Capture the cell that displays the provided text and extract its (x, y) central coordinate. 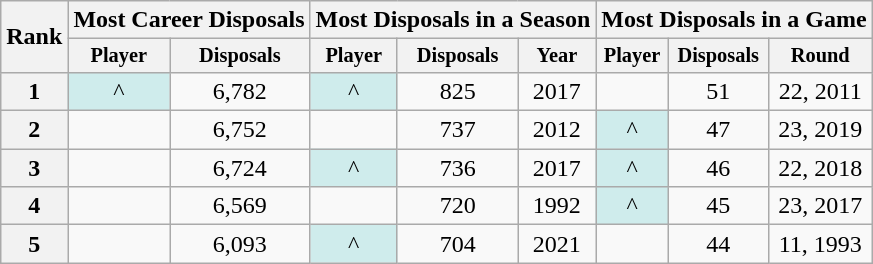
Year (557, 56)
23, 2017 (820, 206)
720 (457, 206)
Most Disposals in a Game (734, 20)
1 (34, 91)
6,752 (240, 130)
Most Disposals in a Season (453, 20)
Most Career Disposals (189, 20)
44 (718, 244)
2021 (557, 244)
22, 2018 (820, 168)
6,093 (240, 244)
4 (34, 206)
704 (457, 244)
2 (34, 130)
11, 1993 (820, 244)
737 (457, 130)
736 (457, 168)
5 (34, 244)
46 (718, 168)
Rank (34, 37)
6,569 (240, 206)
6,724 (240, 168)
51 (718, 91)
23, 2019 (820, 130)
1992 (557, 206)
3 (34, 168)
6,782 (240, 91)
Round (820, 56)
47 (718, 130)
22, 2011 (820, 91)
825 (457, 91)
45 (718, 206)
2012 (557, 130)
